For the text-containing cell, return its midpoint in [X, Y] coordinate format. 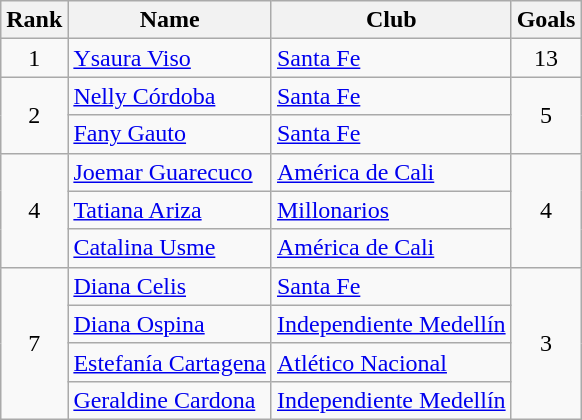
5 [546, 115]
Club [391, 20]
Tatiana Ariza [170, 210]
Diana Celis [170, 286]
Geraldine Cardona [170, 400]
Ysaura Viso [170, 58]
Atlético Nacional [391, 362]
Catalina Usme [170, 248]
Millonarios [391, 210]
Diana Ospina [170, 324]
2 [34, 115]
1 [34, 58]
7 [34, 343]
Fany Gauto [170, 134]
Joemar Guarecuco [170, 172]
Nelly Córdoba [170, 96]
Estefanía Cartagena [170, 362]
Rank [34, 20]
Name [170, 20]
Goals [546, 20]
3 [546, 343]
13 [546, 58]
